Locate the cell with the specified text and output its [x, y] center coordinate. 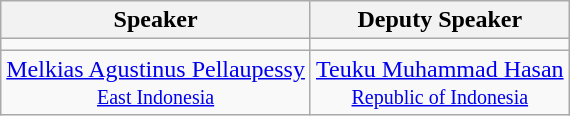
Deputy Speaker [440, 20]
Teuku Muhammad HasanRepublic of Indonesia [440, 82]
Speaker [156, 20]
Melkias Agustinus PellaupessyEast Indonesia [156, 82]
